For the text-containing cell, return its midpoint in (X, Y) coordinate format. 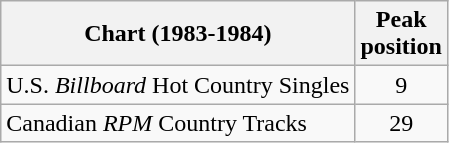
Canadian RPM Country Tracks (178, 123)
Peakposition (401, 34)
U.S. Billboard Hot Country Singles (178, 85)
9 (401, 85)
29 (401, 123)
Chart (1983-1984) (178, 34)
